Output the [x, y] coordinate of the center of the cell containing the given text.  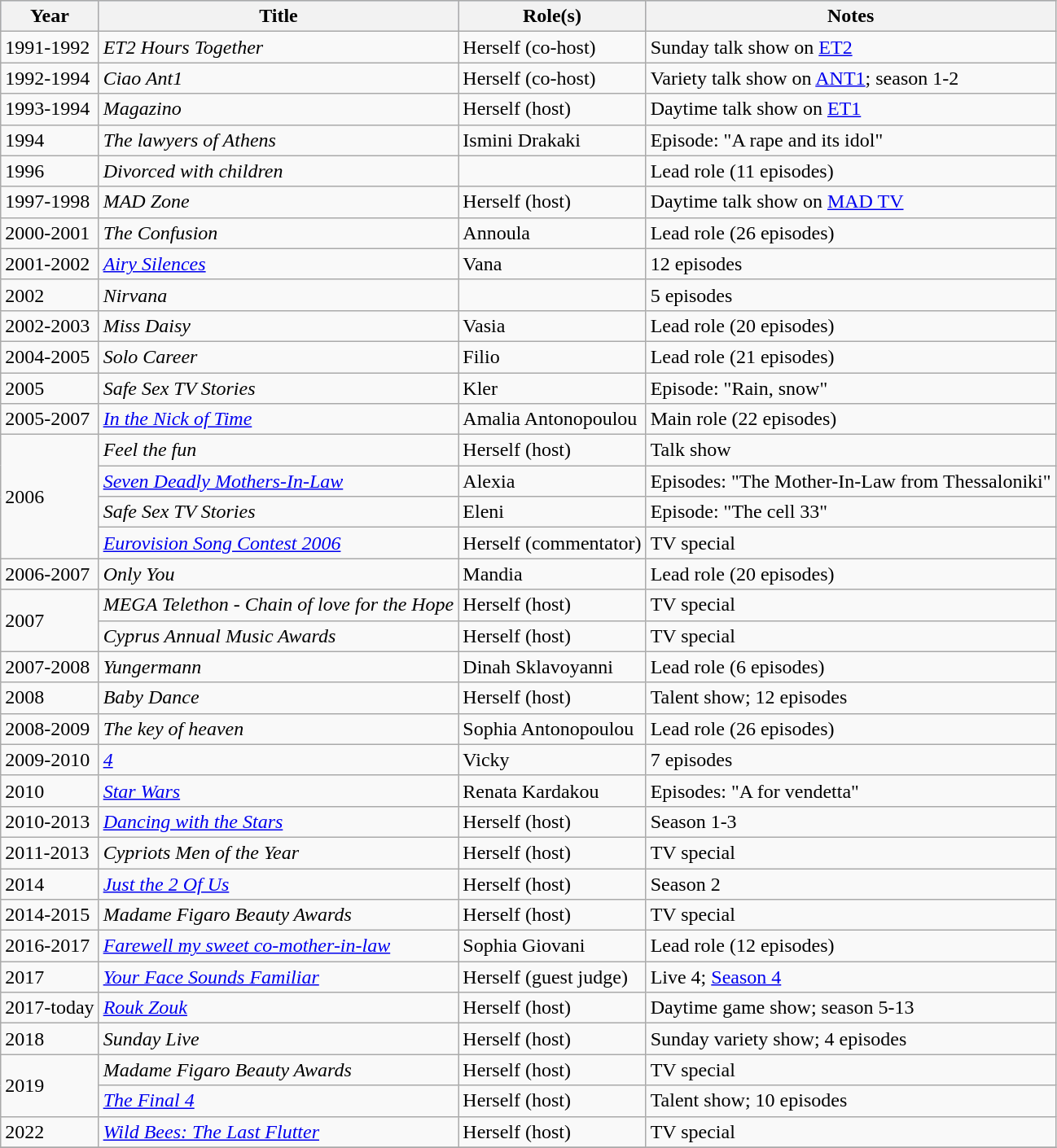
Season 1-3 [850, 822]
2019 [50, 1085]
Dancing with the Stars [279, 822]
Your Face Sounds Familiar [279, 977]
Rouk Zouk [279, 1008]
Daytime talk show on ET1 [850, 109]
Main role (22 episodes) [850, 419]
Airy Silences [279, 264]
Yungermann [279, 667]
Cyprus Annual Music Awards [279, 636]
2016-2017 [50, 946]
Notes [850, 16]
12 episodes [850, 264]
Miss Daisy [279, 326]
Sophia Antonopoulou [552, 729]
1991-1992 [50, 47]
Live 4; Season 4 [850, 977]
Herself (guest judge) [552, 977]
Solo Career [279, 357]
Sunday variety show; 4 episodes [850, 1039]
7 episodes [850, 760]
Only You [279, 574]
1993-1994 [50, 109]
2000-2001 [50, 233]
Nirvana [279, 295]
Mandia [552, 574]
ET2 Hours Together [279, 47]
Vasia [552, 326]
2008-2009 [50, 729]
Vana [552, 264]
Episodes: "A for vendetta" [850, 791]
2010-2013 [50, 822]
2006 [50, 497]
4 [279, 760]
Baby Dance [279, 698]
2009-2010 [50, 760]
2004-2005 [50, 357]
Star Wars [279, 791]
In the Nick of Time [279, 419]
Role(s) [552, 16]
2022 [50, 1132]
2005-2007 [50, 419]
Wild Bees: The Last Flutter [279, 1132]
The Final 4 [279, 1101]
Talent show; 12 episodes [850, 698]
Annoula [552, 233]
Vicky [552, 760]
2001-2002 [50, 264]
Title [279, 16]
Sophia Giovani [552, 946]
The key of heaven [279, 729]
Renata Kardakou [552, 791]
Daytime game show; season 5-13 [850, 1008]
MEGA Telethon - Chain of love for the Hope [279, 605]
Variety talk show on ANT1; season 1-2 [850, 78]
Lead role (11 episodes) [850, 171]
1994 [50, 140]
2007-2008 [50, 667]
5 episodes [850, 295]
2010 [50, 791]
Eleni [552, 512]
Sunday talk show on ET2 [850, 47]
Filio [552, 357]
Eurovision Song Contest 2006 [279, 543]
Cypriots Men of the Year [279, 852]
2008 [50, 698]
Farewell my sweet co-mother-in-law [279, 946]
Year [50, 16]
Lead role (12 episodes) [850, 946]
Seven Deadly Mothers-In-Law [279, 481]
The lawyers of Athens [279, 140]
Talent show; 10 episodes [850, 1101]
Ismini Drakaki [552, 140]
Amalia Antonopoulou [552, 419]
Ciao Ant1 [279, 78]
Episode: "The cell 33" [850, 512]
1997-1998 [50, 202]
Season 2 [850, 883]
2007 [50, 620]
2014 [50, 883]
Herself (commentator) [552, 543]
Dinah Sklavoyanni [552, 667]
2005 [50, 388]
2014-2015 [50, 915]
2018 [50, 1039]
Sunday Live [279, 1039]
The Confusion [279, 233]
2002 [50, 295]
Kler [552, 388]
Feel the fun [279, 450]
Episode: "Rain, snow" [850, 388]
Alexia [552, 481]
2006-2007 [50, 574]
1992-1994 [50, 78]
Just the 2 Of Us [279, 883]
2017 [50, 977]
2017-today [50, 1008]
Daytime talk show on MAD TV [850, 202]
Talk show [850, 450]
Episodes: "The Mother-In-Law from Thessaloniki" [850, 481]
Lead role (21 episodes) [850, 357]
2002-2003 [50, 326]
2011-2013 [50, 852]
Magazino [279, 109]
Divorced with children [279, 171]
MAD Zone [279, 202]
Episode: "A rape and its idol" [850, 140]
Lead role (6 episodes) [850, 667]
1996 [50, 171]
